Find where the given text appears and provide that cell's center as [X, Y] coordinate. 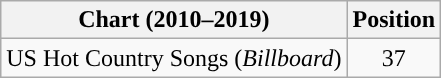
37 [394, 58]
Position [394, 20]
Chart (2010–2019) [174, 20]
US Hot Country Songs (Billboard) [174, 58]
